Identify which cell holds the provided text, then report its [x, y] central coordinate. 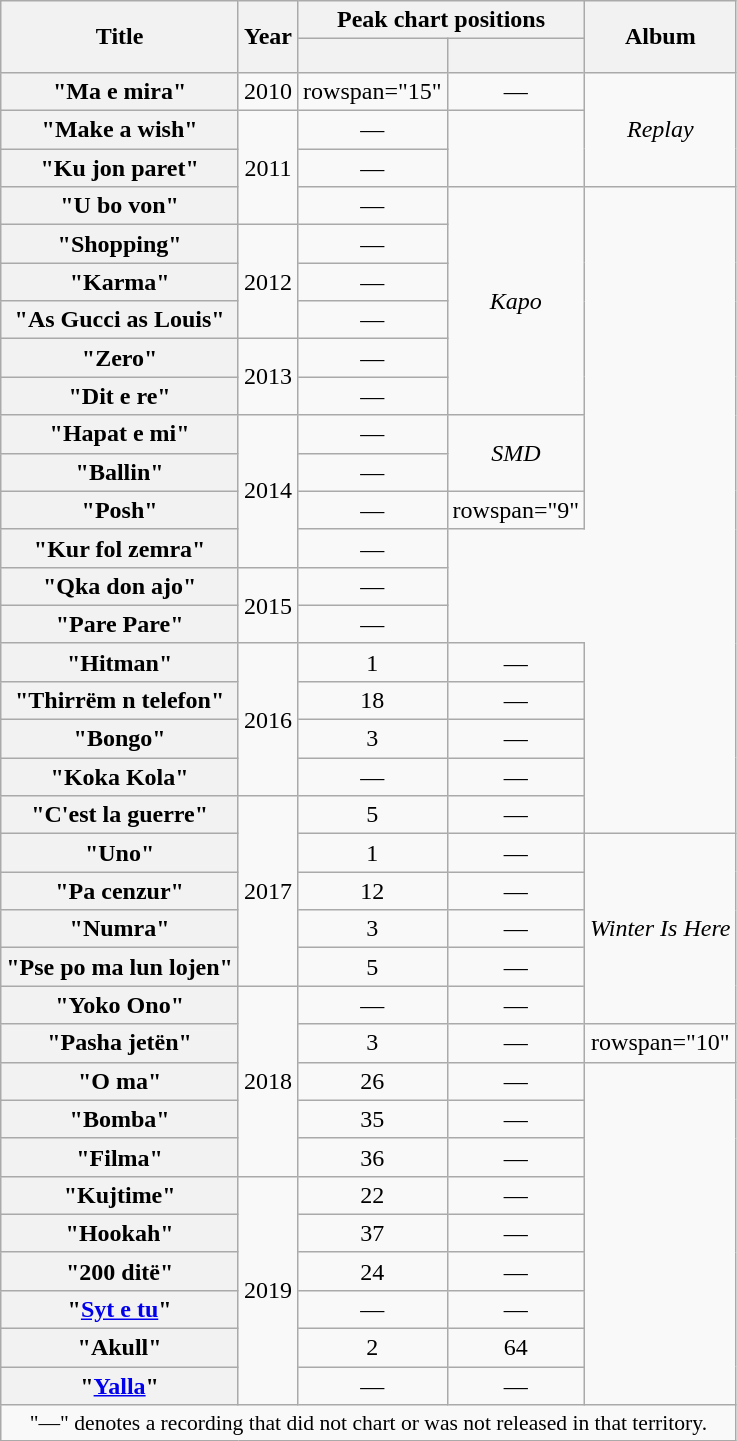
2017 [268, 891]
"200 ditë" [120, 1271]
Winter Is Here [660, 929]
Year [268, 37]
"O ma" [120, 1081]
"Koka Kola" [120, 777]
"Pare Pare" [120, 624]
"Hitman" [120, 662]
"Bongo" [120, 739]
"Zero" [120, 358]
"Posh" [120, 510]
"Kur fol zemra" [120, 548]
64 [516, 1348]
"Dit e re" [120, 396]
"—" denotes a recording that did not chart or was not released in that territory. [368, 1423]
Kapo [516, 301]
Title [120, 37]
"Make a wish" [120, 130]
2013 [268, 377]
"Akull" [120, 1348]
26 [373, 1081]
36 [373, 1157]
18 [373, 700]
"Thirrëm n telefon" [120, 700]
"C'est la guerre" [120, 815]
rowspan="9" [516, 510]
24 [373, 1271]
"Syt e tu" [120, 1309]
"Shopping" [120, 244]
2010 [268, 91]
2012 [268, 282]
"Yalla" [120, 1386]
"Ma e mira" [120, 91]
"Yoko Ono" [120, 1005]
"Kujtime" [120, 1195]
2015 [268, 605]
2 [373, 1348]
"Bomba" [120, 1119]
Album [660, 37]
"Karma" [120, 282]
"Ku jon paret" [120, 168]
"Pasha jetën" [120, 1043]
2019 [268, 1290]
"Qka don ajo" [120, 586]
12 [373, 891]
"Pa cenzur" [120, 891]
"Uno" [120, 853]
Peak chart positions [442, 20]
rowspan="15" [373, 91]
2011 [268, 168]
"As Gucci as Louis" [120, 320]
22 [373, 1195]
"Numra" [120, 929]
Replay [660, 129]
2018 [268, 1081]
35 [373, 1119]
"Filma" [120, 1157]
"Hookah" [120, 1233]
SMD [516, 453]
2016 [268, 719]
"U bo von" [120, 206]
"Hapat e mi" [120, 434]
"Ballin" [120, 472]
37 [373, 1233]
rowspan="10" [660, 1043]
"Pse po ma lun lojen" [120, 967]
2014 [268, 491]
